Output the (X, Y) coordinate of the center of the cell containing the given text.  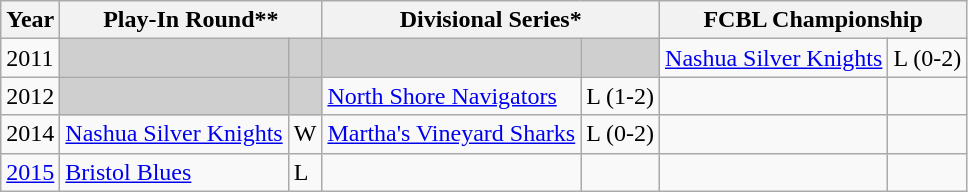
2011 (30, 58)
W (305, 134)
Divisional Series* (491, 20)
2014 (30, 134)
Bristol Blues (174, 172)
Martha's Vineyard Sharks (452, 134)
Year (30, 20)
Play-In Round** (191, 20)
North Shore Navigators (452, 96)
2012 (30, 96)
FCBL Championship (814, 20)
2015 (30, 172)
L (1-2) (620, 96)
L (305, 172)
